Determine the [x, y] coordinate at the center of the cell enclosing the given text.  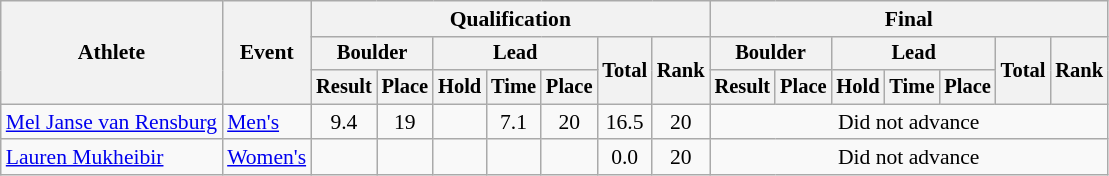
7.1 [514, 122]
19 [405, 122]
Men's [266, 122]
9.4 [344, 122]
Final [909, 19]
16.5 [624, 122]
Lauren Mukheibir [112, 158]
Athlete [112, 52]
Event [266, 52]
0.0 [624, 158]
Women's [266, 158]
Qualification [510, 19]
Mel Janse van Rensburg [112, 122]
